Detect which cell encompasses the target text, then output its [X, Y] center coordinate. 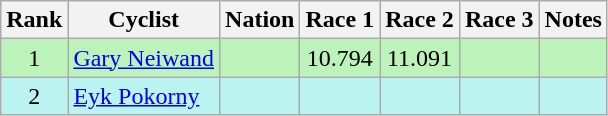
Race 1 [340, 20]
Rank [34, 20]
1 [34, 58]
Race 3 [499, 20]
10.794 [340, 58]
2 [34, 96]
11.091 [420, 58]
Notes [573, 20]
Gary Neiwand [144, 58]
Race 2 [420, 20]
Eyk Pokorny [144, 96]
Nation [260, 20]
Cyclist [144, 20]
